Provide the (X, Y) coordinate of the cell's center where the given text is located.  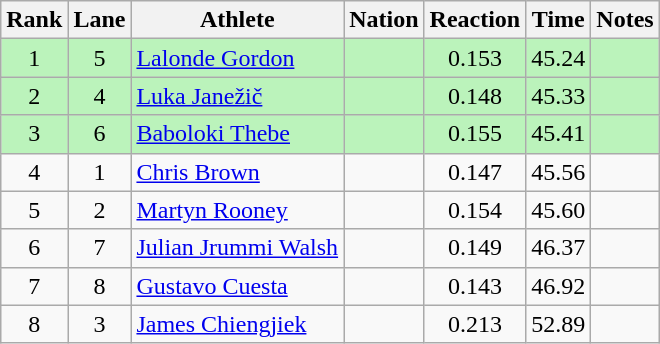
Nation (384, 20)
0.154 (475, 210)
0.143 (475, 286)
52.89 (558, 324)
0.213 (475, 324)
Rank (34, 20)
Gustavo Cuesta (238, 286)
0.155 (475, 134)
45.60 (558, 210)
James Chiengjiek (238, 324)
Lalonde Gordon (238, 58)
Notes (625, 20)
Time (558, 20)
0.153 (475, 58)
45.56 (558, 172)
Athlete (238, 20)
46.92 (558, 286)
Martyn Rooney (238, 210)
0.149 (475, 248)
Chris Brown (238, 172)
Lane (100, 20)
45.24 (558, 58)
Reaction (475, 20)
45.33 (558, 96)
45.41 (558, 134)
46.37 (558, 248)
Julian Jrummi Walsh (238, 248)
Baboloki Thebe (238, 134)
0.148 (475, 96)
Luka Janežič (238, 96)
0.147 (475, 172)
